Pinpoint the cell where the given text exists, returning its (X, Y) midpoint coordinate. 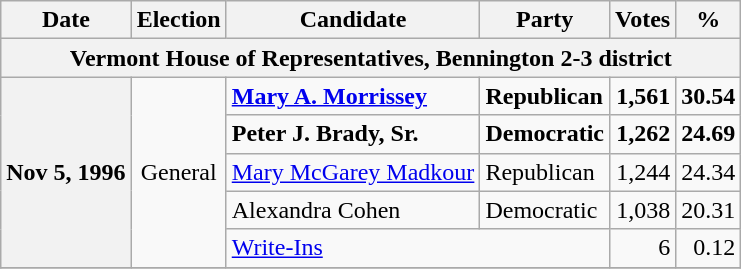
0.12 (708, 248)
24.34 (708, 172)
30.54 (708, 96)
Nov 5, 1996 (66, 172)
Mary A. Morrissey (353, 96)
Alexandra Cohen (353, 210)
Peter J. Brady, Sr. (353, 134)
Date (66, 20)
1,038 (643, 210)
Candidate (353, 20)
General (178, 172)
Mary McGarey Madkour (353, 172)
Party (545, 20)
1,561 (643, 96)
24.69 (708, 134)
Vermont House of Representatives, Bennington 2-3 district (371, 58)
Election (178, 20)
Write-Ins (418, 248)
% (708, 20)
1,244 (643, 172)
20.31 (708, 210)
Votes (643, 20)
1,262 (643, 134)
6 (643, 248)
